Detect which cell encompasses the target text, then output its [x, y] center coordinate. 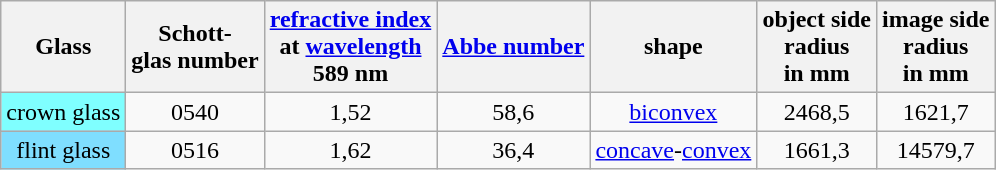
refractive indexat wavelength589 nm [350, 47]
1621,7 [936, 112]
object sideradiusin mm [817, 47]
0540 [195, 112]
concave-convex [674, 150]
Glass [64, 47]
1,52 [350, 112]
flint glass [64, 150]
58,6 [514, 112]
2468,5 [817, 112]
14579,7 [936, 150]
36,4 [514, 150]
Abbe number [514, 47]
1,62 [350, 150]
0516 [195, 150]
image sideradiusin mm [936, 47]
crown glass [64, 112]
shape [674, 47]
biconvex [674, 112]
Schott-glas number [195, 47]
1661,3 [817, 150]
